From the cell containing the given text, extract its center point as (X, Y) coordinate. 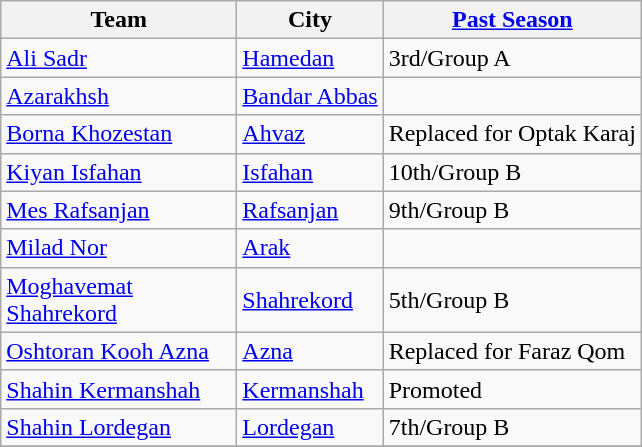
Arak (310, 248)
Past Season (512, 20)
Team (119, 20)
Ali Sadr (119, 58)
9th/Group B (512, 210)
Kiyan Isfahan (119, 172)
Azarakhsh (119, 96)
Oshtoran Kooh Azna (119, 351)
7th/Group B (512, 427)
Lordegan (310, 427)
Rafsanjan (310, 210)
3rd/Group A (512, 58)
Shahin Lordegan (119, 427)
Bandar Abbas (310, 96)
Mes Rafsanjan (119, 210)
Moghavemat Shahrekord (119, 300)
10th/Group B (512, 172)
Replaced for Faraz Qom (512, 351)
City (310, 20)
Shahrekord (310, 300)
Shahin Kermanshah (119, 389)
5th/Group B (512, 300)
Hamedan (310, 58)
Azna (310, 351)
Milad Nor (119, 248)
Replaced for Optak Karaj (512, 134)
Isfahan (310, 172)
Kermanshah (310, 389)
Borna Khozestan (119, 134)
Ahvaz (310, 134)
Promoted (512, 389)
